Search for the cell housing the specified text and yield its [X, Y] center coordinate. 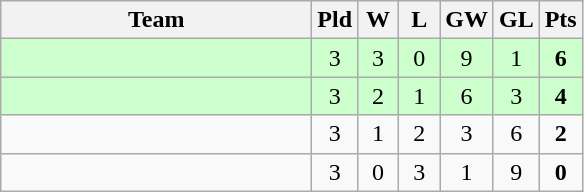
4 [560, 96]
W [378, 20]
Pld [335, 20]
GW [467, 20]
Team [156, 20]
GL [516, 20]
L [420, 20]
Pts [560, 20]
